Search for the cell housing the specified text and yield its (x, y) center coordinate. 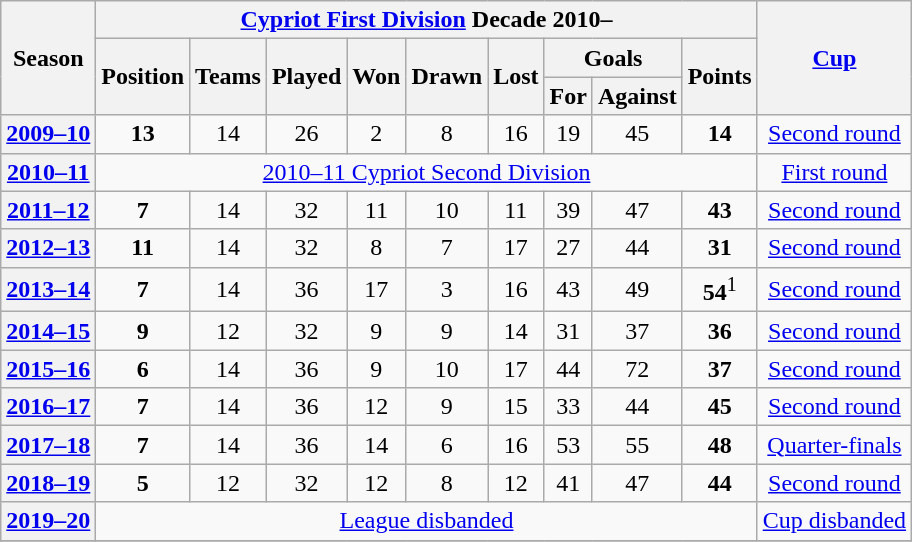
26 (306, 134)
Lost (516, 77)
Drawn (447, 77)
19 (568, 134)
541 (720, 290)
2010–11 Cypriot Second Division (426, 172)
39 (568, 210)
2012–13 (48, 248)
2011–12 (48, 210)
72 (637, 369)
2009–10 (48, 134)
53 (568, 445)
Cup (834, 58)
2 (376, 134)
41 (568, 483)
33 (568, 407)
2019–20 (48, 521)
Season (48, 58)
2018–19 (48, 483)
Quarter-finals (834, 445)
2017–18 (48, 445)
2010–11 (48, 172)
Goals (613, 58)
Cypriot First Division Decade 2010– (426, 20)
League disbanded (426, 521)
Played (306, 77)
27 (568, 248)
Position (143, 77)
55 (637, 445)
Won (376, 77)
2013–14 (48, 290)
13 (143, 134)
For (568, 96)
2014–15 (48, 331)
Against (637, 96)
2016–17 (48, 407)
2015–16 (48, 369)
Teams (228, 77)
First round (834, 172)
Points (720, 77)
49 (637, 290)
5 (143, 483)
3 (447, 290)
Cup disbanded (834, 521)
48 (720, 445)
15 (516, 407)
